Determine the (X, Y) coordinate at the center of the cell enclosing the given text.  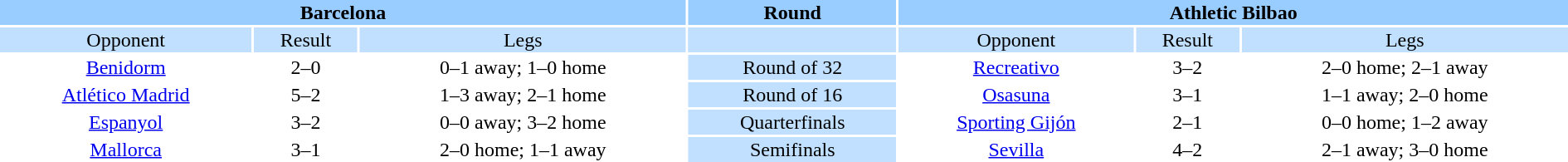
Espanyol (126, 122)
Osasuna (1015, 95)
Semifinals (792, 150)
Mallorca (126, 150)
5–2 (305, 95)
Atlético Madrid (126, 95)
Sevilla (1015, 150)
1–1 away; 2–0 home (1405, 95)
0–1 away; 1–0 home (523, 67)
0–0 away; 3–2 home (523, 122)
Recreativo (1015, 67)
2–1 away; 3–0 home (1405, 150)
2–0 (305, 67)
2–0 home; 1–1 away (523, 150)
Athletic Bilbao (1233, 12)
2–0 home; 2–1 away (1405, 67)
Benidorm (126, 67)
Round of 16 (792, 95)
1–3 away; 2–1 home (523, 95)
Quarterfinals (792, 122)
Sporting Gijón (1015, 122)
2–1 (1187, 122)
Barcelona (343, 12)
Round (792, 12)
4–2 (1187, 150)
0–0 home; 1–2 away (1405, 122)
Round of 32 (792, 67)
